Determine the [X, Y] coordinate at the center of the cell enclosing the given text.  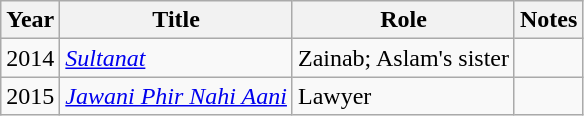
Year [30, 20]
2014 [30, 58]
Jawani Phir Nahi Aani [176, 96]
Lawyer [403, 96]
Notes [548, 20]
2015 [30, 96]
Title [176, 20]
Role [403, 20]
Zainab; Aslam's sister [403, 58]
Sultanat [176, 58]
